Locate the cell with the specified text and output its (X, Y) center coordinate. 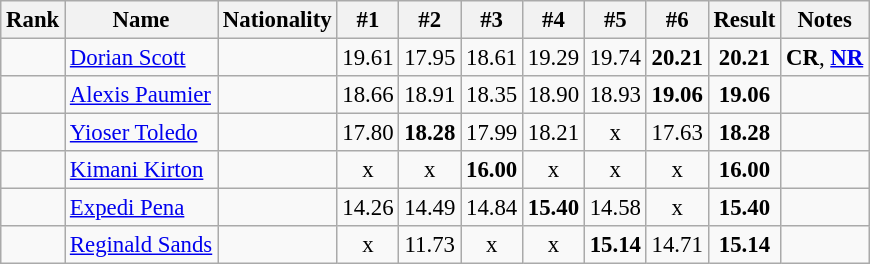
18.61 (492, 58)
Rank (33, 20)
Expedi Pena (142, 208)
17.63 (677, 133)
14.26 (368, 208)
19.29 (554, 58)
19.74 (615, 58)
18.66 (368, 95)
CR, NR (825, 58)
17.80 (368, 133)
Notes (825, 20)
18.35 (492, 95)
18.90 (554, 95)
17.95 (430, 58)
#6 (677, 20)
14.71 (677, 245)
17.99 (492, 133)
Alexis Paumier (142, 95)
Nationality (278, 20)
18.91 (430, 95)
#3 (492, 20)
14.58 (615, 208)
Kimani Kirton (142, 170)
#4 (554, 20)
Name (142, 20)
Dorian Scott (142, 58)
#5 (615, 20)
14.49 (430, 208)
11.73 (430, 245)
18.21 (554, 133)
Yioser Toledo (142, 133)
14.84 (492, 208)
#2 (430, 20)
Result (744, 20)
18.93 (615, 95)
19.61 (368, 58)
Reginald Sands (142, 245)
#1 (368, 20)
